Determine the [X, Y] coordinate at the center of the cell enclosing the given text.  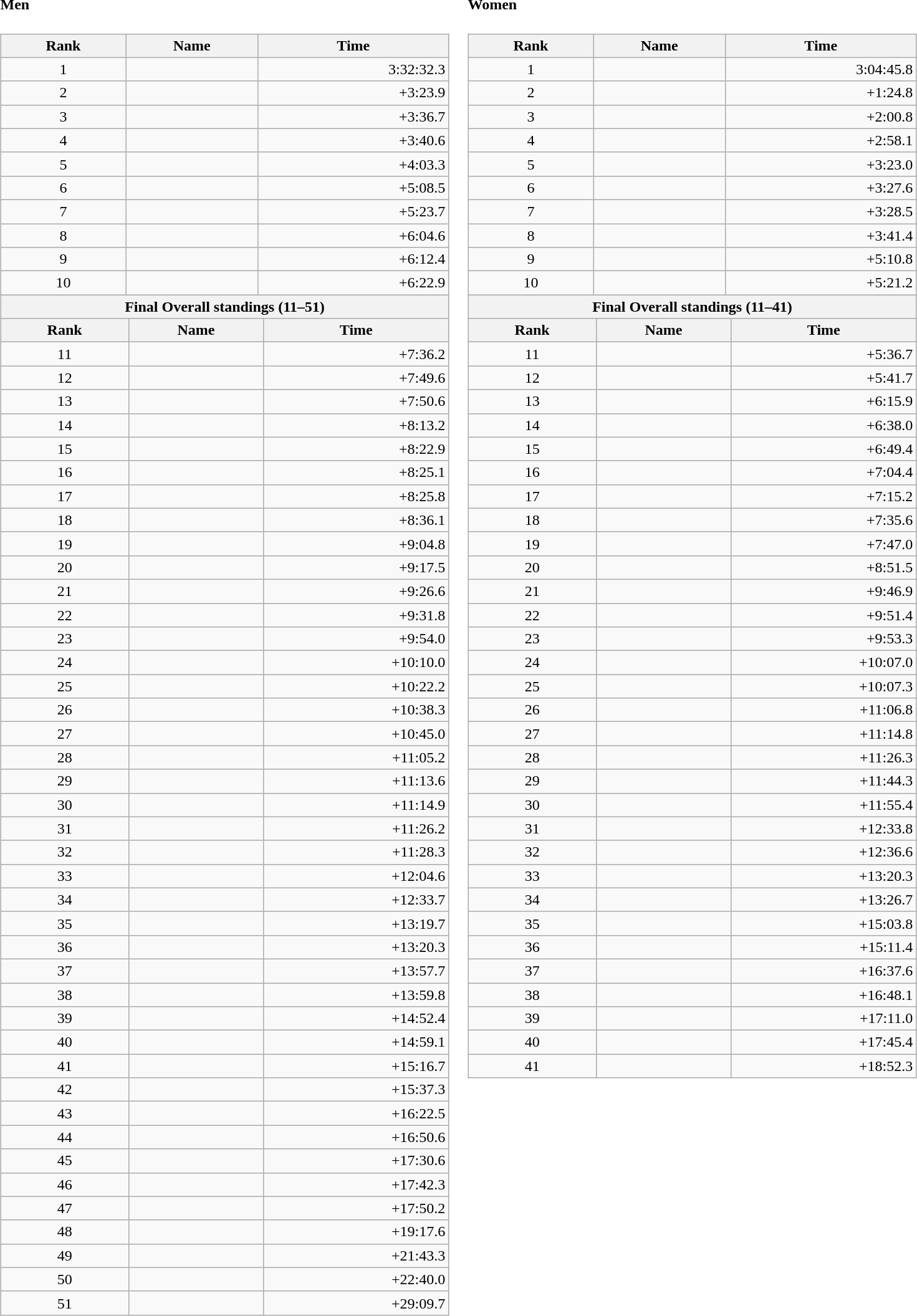
+6:04.6 [353, 236]
+1:24.8 [821, 93]
+12:33.8 [824, 829]
+15:03.8 [824, 923]
+6:12.4 [353, 259]
+16:50.6 [357, 1137]
+9:31.8 [357, 615]
+11:26.2 [357, 829]
+21:43.3 [357, 1256]
+19:17.6 [357, 1232]
+9:17.5 [357, 567]
+13:26.7 [824, 900]
+9:46.9 [824, 591]
+9:04.8 [357, 544]
+6:38.0 [824, 425]
+10:07.3 [824, 686]
+3:23.0 [821, 164]
+10:10.0 [357, 663]
+5:23.7 [353, 211]
49 [65, 1256]
+8:36.1 [357, 520]
+10:45.0 [357, 734]
+11:55.4 [824, 805]
+11:06.8 [824, 710]
+11:14.9 [357, 805]
+17:45.4 [824, 1042]
+11:44.3 [824, 781]
+11:26.3 [824, 757]
+3:23.9 [353, 93]
+10:22.2 [357, 686]
+29:09.7 [357, 1303]
+17:30.6 [357, 1161]
+3:27.6 [821, 188]
+8:51.5 [824, 567]
50 [65, 1279]
+12:33.7 [357, 900]
+11:05.2 [357, 757]
+5:08.5 [353, 188]
+2:58.1 [821, 140]
+7:47.0 [824, 544]
+6:49.4 [824, 449]
46 [65, 1184]
+6:22.9 [353, 283]
+4:03.3 [353, 164]
45 [65, 1161]
+16:22.5 [357, 1113]
+11:28.3 [357, 852]
47 [65, 1208]
+5:10.8 [821, 259]
+17:42.3 [357, 1184]
+9:51.4 [824, 615]
+7:15.2 [824, 496]
+7:35.6 [824, 520]
+9:26.6 [357, 591]
51 [65, 1303]
43 [65, 1113]
+17:11.0 [824, 1019]
+3:28.5 [821, 211]
+15:16.7 [357, 1066]
+8:13.2 [357, 425]
+14:59.1 [357, 1042]
+11:14.8 [824, 734]
+14:52.4 [357, 1019]
+7:36.2 [357, 354]
+13:59.8 [357, 995]
Final Overall standings (11–41) [692, 307]
+13:19.7 [357, 923]
+16:37.6 [824, 971]
+12:36.6 [824, 852]
+8:25.8 [357, 496]
+9:54.0 [357, 639]
+3:40.6 [353, 140]
+18:52.3 [824, 1066]
+7:50.6 [357, 401]
+5:21.2 [821, 283]
Final Overall standings (11–51) [224, 307]
+16:48.1 [824, 995]
+2:00.8 [821, 117]
+6:15.9 [824, 401]
+7:04.4 [824, 473]
+5:36.7 [824, 354]
+10:07.0 [824, 663]
+5:41.7 [824, 378]
+10:38.3 [357, 710]
+15:37.3 [357, 1090]
3:32:32.3 [353, 69]
3:04:45.8 [821, 69]
+22:40.0 [357, 1279]
+13:57.7 [357, 971]
+7:49.6 [357, 378]
+15:11.4 [824, 947]
44 [65, 1137]
+8:22.9 [357, 449]
+17:50.2 [357, 1208]
42 [65, 1090]
+9:53.3 [824, 639]
+3:36.7 [353, 117]
+12:04.6 [357, 876]
+11:13.6 [357, 781]
+3:41.4 [821, 236]
+8:25.1 [357, 473]
48 [65, 1232]
